Capture the cell that displays the provided text and extract its [x, y] central coordinate. 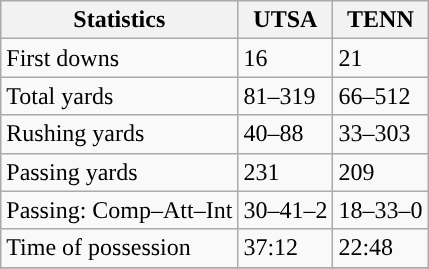
Time of possession [120, 248]
33–303 [380, 134]
209 [380, 172]
18–33–0 [380, 210]
Passing: Comp–Att–Int [120, 210]
30–41–2 [286, 210]
Rushing yards [120, 134]
231 [286, 172]
40–88 [286, 134]
TENN [380, 20]
81–319 [286, 96]
37:12 [286, 248]
UTSA [286, 20]
Total yards [120, 96]
16 [286, 58]
Passing yards [120, 172]
21 [380, 58]
Statistics [120, 20]
First downs [120, 58]
22:48 [380, 248]
66–512 [380, 96]
